For the text-containing cell, return its midpoint in [x, y] coordinate format. 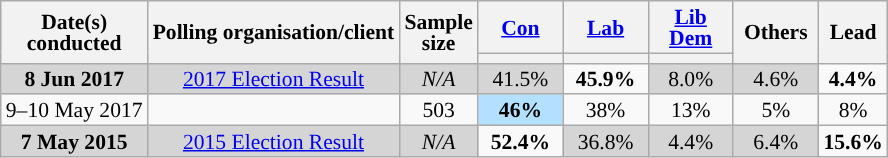
Date(s)conducted [74, 32]
5% [776, 110]
8 Jun 2017 [74, 78]
9–10 May 2017 [74, 110]
Others [776, 32]
4.6% [776, 78]
8.0% [690, 78]
36.8% [606, 142]
Lab [606, 27]
45.9% [606, 78]
41.5% [520, 78]
38% [606, 110]
Lead [852, 32]
503 [438, 110]
2017 Election Result [274, 78]
7 May 2015 [74, 142]
Polling organisation/client [274, 32]
Lib Dem [690, 27]
15.6% [852, 142]
6.4% [776, 142]
Con [520, 27]
46% [520, 110]
2015 Election Result [274, 142]
Samplesize [438, 32]
13% [690, 110]
52.4% [520, 142]
8% [852, 110]
